Find where the given text appears and provide that cell's center as [X, Y] coordinate. 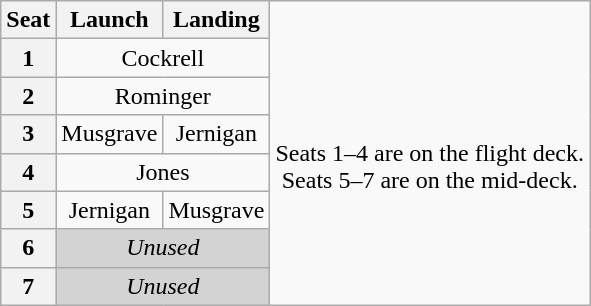
7 [28, 286]
Launch [110, 20]
Cockrell [163, 58]
3 [28, 134]
2 [28, 96]
1 [28, 58]
Landing [216, 20]
6 [28, 248]
5 [28, 210]
Seat [28, 20]
Rominger [163, 96]
Seats 1–4 are on the flight deck.Seats 5–7 are on the mid-deck. [430, 153]
4 [28, 172]
Jones [163, 172]
